Identify which cell holds the provided text, then report its (x, y) central coordinate. 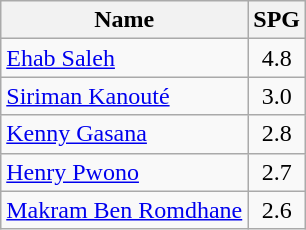
2.7 (277, 172)
Siriman Kanouté (124, 96)
Henry Pwono (124, 172)
Makram Ben Romdhane (124, 210)
4.8 (277, 58)
2.8 (277, 134)
2.6 (277, 210)
SPG (277, 20)
Ehab Saleh (124, 58)
3.0 (277, 96)
Name (124, 20)
Kenny Gasana (124, 134)
